Capture the cell that displays the provided text and extract its (x, y) central coordinate. 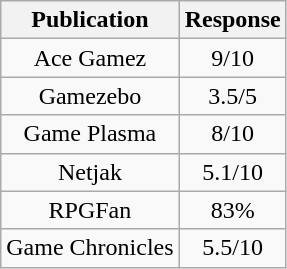
Game Chronicles (90, 248)
Game Plasma (90, 134)
Publication (90, 20)
83% (232, 210)
8/10 (232, 134)
Response (232, 20)
9/10 (232, 58)
3.5/5 (232, 96)
5.5/10 (232, 248)
Ace Gamez (90, 58)
5.1/10 (232, 172)
RPGFan (90, 210)
Netjak (90, 172)
Gamezebo (90, 96)
